Return (x, y) of the center of cell containing provided text 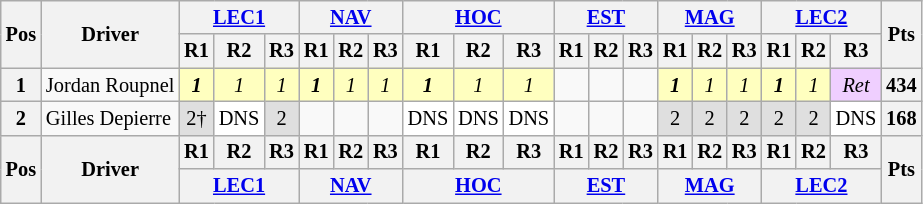
Gilles Depierre (110, 118)
Jordan Roupnel (110, 85)
2† (196, 118)
168 (901, 118)
434 (901, 85)
Ret (856, 85)
